Return the [x, y] coordinate for the center point of the cell that contains the specified text.  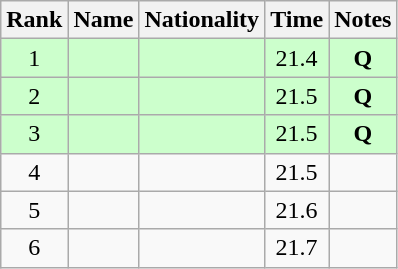
21.4 [297, 58]
Time [297, 20]
3 [34, 134]
Notes [363, 20]
Name [104, 20]
Rank [34, 20]
21.6 [297, 210]
4 [34, 172]
2 [34, 96]
21.7 [297, 248]
1 [34, 58]
Nationality [202, 20]
6 [34, 248]
5 [34, 210]
